For the text-containing cell, return its midpoint in (X, Y) coordinate format. 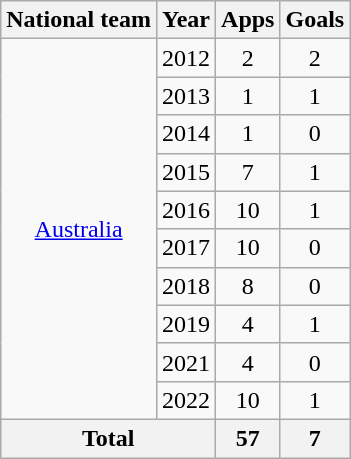
Goals (315, 20)
2016 (186, 210)
8 (248, 286)
Apps (248, 20)
2017 (186, 248)
Australia (79, 230)
National team (79, 20)
2013 (186, 96)
2014 (186, 134)
2019 (186, 324)
2021 (186, 362)
2012 (186, 58)
Total (108, 438)
Year (186, 20)
2015 (186, 172)
57 (248, 438)
2022 (186, 400)
2018 (186, 286)
